Pinpoint the cell where the given text exists, returning its [X, Y] midpoint coordinate. 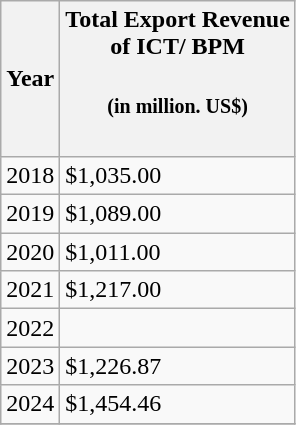
2019 [30, 214]
$1,011.00 [178, 252]
$1,035.00 [178, 176]
2021 [30, 290]
2022 [30, 328]
2023 [30, 366]
2018 [30, 176]
Total Export Revenue of ICT/ BPM (in million. US$) [178, 79]
$1,089.00 [178, 214]
2020 [30, 252]
2024 [30, 404]
$1,217.00 [178, 290]
Year [30, 79]
$1,454.46 [178, 404]
$1,226.87 [178, 366]
